Find where the given text appears and provide that cell's center as [x, y] coordinate. 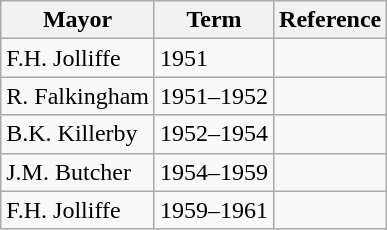
J.M. Butcher [78, 172]
R. Falkingham [78, 96]
1959–1961 [214, 210]
1951–1952 [214, 96]
Reference [330, 20]
1951 [214, 58]
1954–1959 [214, 172]
Term [214, 20]
Mayor [78, 20]
B.K. Killerby [78, 134]
1952–1954 [214, 134]
